Extract the [x, y] coordinate from the center of the cell holding the provided text.  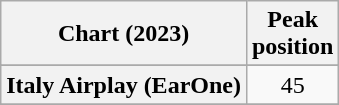
Chart (2023) [124, 34]
45 [292, 85]
Peakposition [292, 34]
Italy Airplay (EarOne) [124, 85]
